From the cell containing the given text, extract its center point as (X, Y) coordinate. 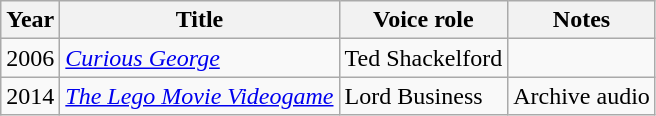
Title (200, 20)
Ted Shackelford (424, 58)
Archive audio (582, 96)
2006 (30, 58)
The Lego Movie Videogame (200, 96)
Lord Business (424, 96)
Curious George (200, 58)
Year (30, 20)
Notes (582, 20)
Voice role (424, 20)
2014 (30, 96)
